Pinpoint the cell where the given text exists, returning its [x, y] midpoint coordinate. 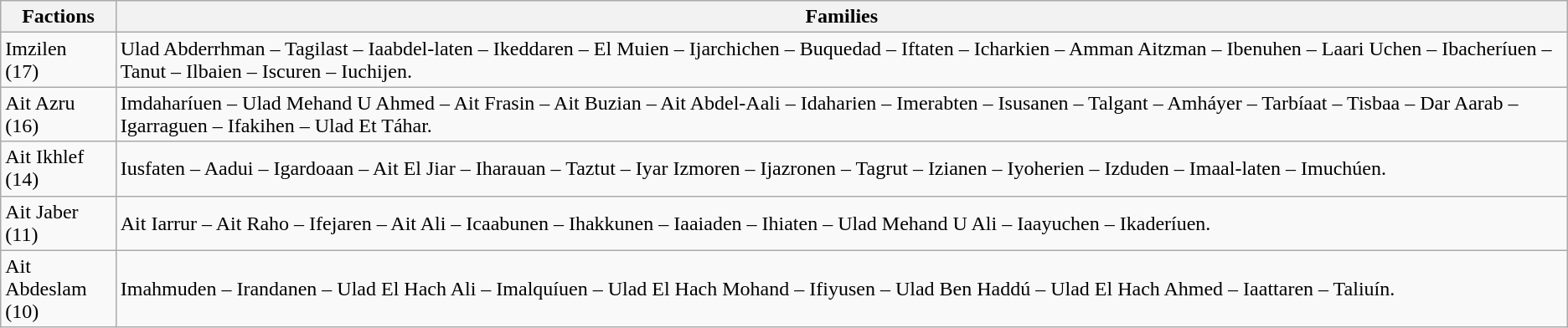
Ait Abdeslam(10) [59, 289]
Ait Jaber(11) [59, 223]
Families [841, 17]
Factions [59, 17]
Ait Iarrur – Ait Raho – Ifejaren – Ait Ali – Icaabunen – Ihakkunen – Iaaiaden – Ihiaten – Ulad Mehand U Ali – Iaayuchen – Ikaderíuen. [841, 223]
Ait Ikhlef(14) [59, 169]
Imahmuden – Irandanen – Ulad El Hach Ali – Imalquíuen – Ulad El Hach Mohand – Ifiyusen – Ulad Ben Haddú – Ulad El Hach Ahmed – Iaattaren – Taliuín. [841, 289]
Imzilen(17) [59, 60]
Ait Azru(16) [59, 114]
